Detect which cell encompasses the target text, then output its (x, y) center coordinate. 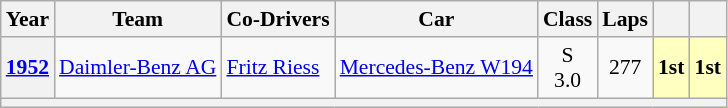
277 (625, 68)
Car (436, 19)
Class (568, 19)
Laps (625, 19)
Team (138, 19)
S3.0 (568, 68)
Fritz Riess (278, 68)
Daimler-Benz AG (138, 68)
Mercedes-Benz W194 (436, 68)
Co-Drivers (278, 19)
Year (28, 19)
1952 (28, 68)
